Capture the cell that displays the provided text and extract its (X, Y) central coordinate. 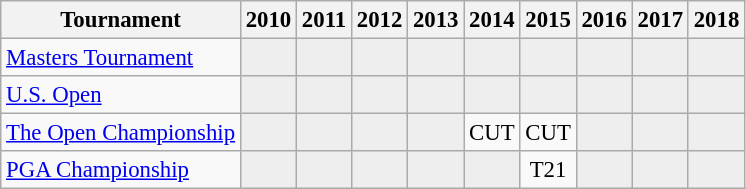
2012 (379, 20)
Masters Tournament (121, 58)
2010 (268, 20)
2014 (492, 20)
2015 (548, 20)
2017 (660, 20)
2011 (324, 20)
The Open Championship (121, 133)
2018 (716, 20)
T21 (548, 170)
2013 (436, 20)
Tournament (121, 20)
PGA Championship (121, 170)
2016 (604, 20)
U.S. Open (121, 95)
